Capture the cell that displays the provided text and extract its [X, Y] central coordinate. 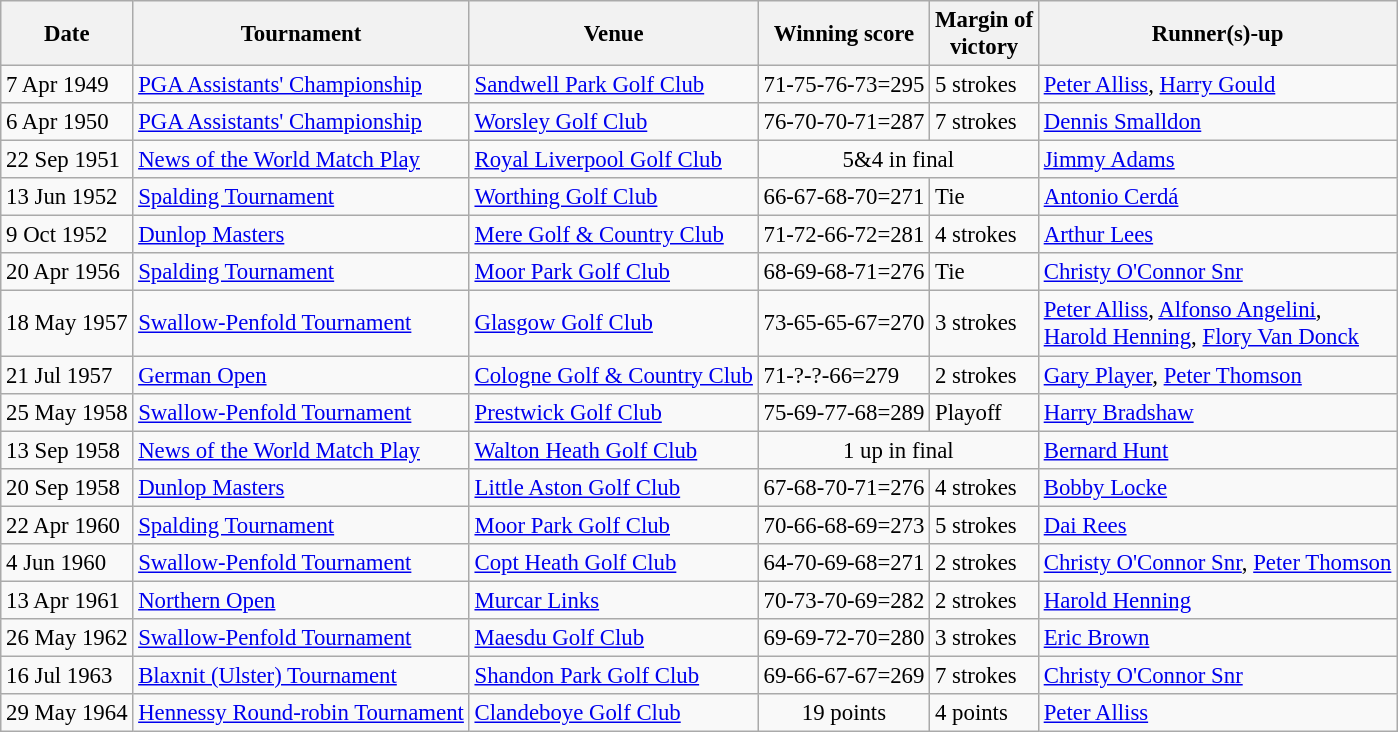
13 Apr 1961 [67, 600]
Glasgow Golf Club [614, 324]
Dennis Smalldon [1217, 122]
4 Jun 1960 [67, 563]
Cologne Golf & Country Club [614, 375]
Runner(s)-up [1217, 34]
Little Aston Golf Club [614, 487]
29 May 1964 [67, 713]
4 points [984, 713]
Peter Alliss [1217, 713]
5&4 in final [898, 160]
22 Sep 1951 [67, 160]
70-66-68-69=273 [844, 525]
Bernard Hunt [1217, 450]
73-65-65-67=270 [844, 324]
Eric Brown [1217, 638]
Playoff [984, 412]
13 Sep 1958 [67, 450]
19 points [844, 713]
Christy O'Connor Snr, Peter Thomson [1217, 563]
22 Apr 1960 [67, 525]
Gary Player, Peter Thomson [1217, 375]
Royal Liverpool Golf Club [614, 160]
Arthur Lees [1217, 235]
Margin ofvictory [984, 34]
Harold Henning [1217, 600]
26 May 1962 [67, 638]
Shandon Park Golf Club [614, 675]
Walton Heath Golf Club [614, 450]
1 up in final [898, 450]
German Open [301, 375]
Prestwick Golf Club [614, 412]
71-72-66-72=281 [844, 235]
71-75-76-73=295 [844, 85]
Northern Open [301, 600]
69-66-67-67=269 [844, 675]
13 Jun 1952 [67, 197]
Peter Alliss, Harry Gould [1217, 85]
64-70-69-68=271 [844, 563]
70-73-70-69=282 [844, 600]
Winning score [844, 34]
20 Apr 1956 [67, 273]
68-69-68-71=276 [844, 273]
9 Oct 1952 [67, 235]
20 Sep 1958 [67, 487]
67-68-70-71=276 [844, 487]
Bobby Locke [1217, 487]
66-67-68-70=271 [844, 197]
Peter Alliss, Alfonso Angelini, Harold Henning, Flory Van Donck [1217, 324]
Tournament [301, 34]
25 May 1958 [67, 412]
Copt Heath Golf Club [614, 563]
Sandwell Park Golf Club [614, 85]
Date [67, 34]
7 Apr 1949 [67, 85]
21 Jul 1957 [67, 375]
16 Jul 1963 [67, 675]
Murcar Links [614, 600]
Mere Golf & Country Club [614, 235]
Harry Bradshaw [1217, 412]
Venue [614, 34]
71-?-?-66=279 [844, 375]
Antonio Cerdá [1217, 197]
75-69-77-68=289 [844, 412]
76-70-70-71=287 [844, 122]
69-69-72-70=280 [844, 638]
Hennessy Round-robin Tournament [301, 713]
6 Apr 1950 [67, 122]
Dai Rees [1217, 525]
Maesdu Golf Club [614, 638]
Blaxnit (Ulster) Tournament [301, 675]
18 May 1957 [67, 324]
Worthing Golf Club [614, 197]
Worsley Golf Club [614, 122]
Clandeboye Golf Club [614, 713]
Jimmy Adams [1217, 160]
